Provide the (X, Y) coordinate of the cell's center where the given text is located.  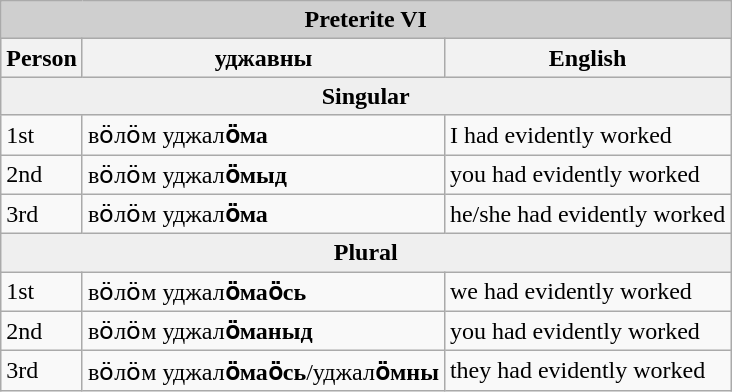
вӧлӧм уджалӧманыд (263, 331)
they had evidently worked (587, 371)
Singular (366, 96)
вӧлӧм уджалӧмаӧсь (263, 292)
he/she had evidently worked (587, 214)
вӧлӧм уджалӧмыд (263, 174)
вӧлӧм уджалӧмаӧсь/уджалӧмны (263, 371)
Plural (366, 253)
Person (42, 58)
English (587, 58)
Preterite VI (366, 20)
I had evidently worked (587, 135)
we had evidently worked (587, 292)
уджавны (263, 58)
